From the cell containing the given text, extract its center point as (x, y) coordinate. 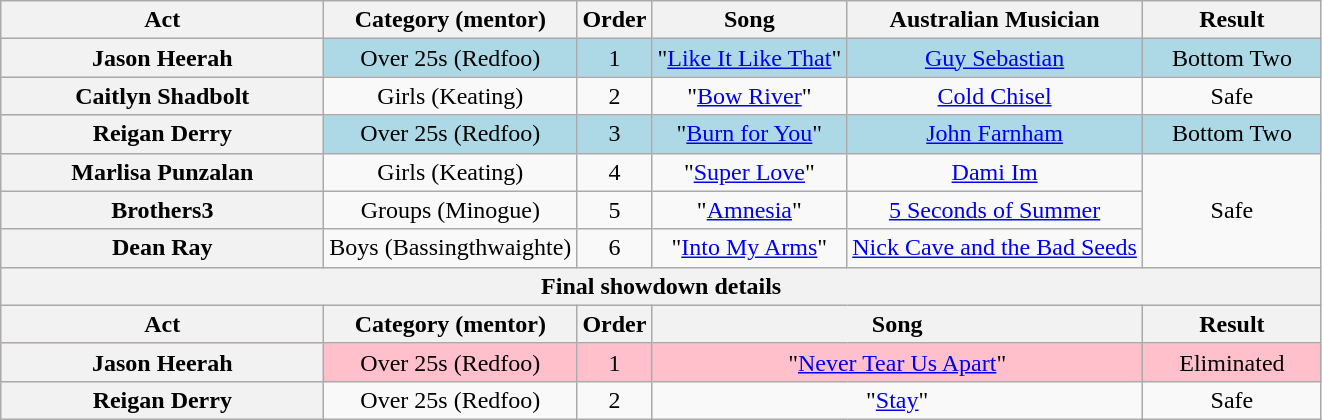
Australian Musician (995, 20)
4 (614, 172)
6 (614, 248)
"Like It Like That" (750, 58)
Cold Chisel (995, 96)
Guy Sebastian (995, 58)
Boys (Bassingthwaighte) (450, 248)
Dami Im (995, 172)
"Bow River" (750, 96)
"Stay" (897, 400)
3 (614, 134)
Groups (Minogue) (450, 210)
Dean Ray (162, 248)
"Super Love" (750, 172)
Nick Cave and the Bad Seeds (995, 248)
"Amnesia" (750, 210)
"Burn for You" (750, 134)
5 Seconds of Summer (995, 210)
"Never Tear Us Apart" (897, 362)
"Into My Arms" (750, 248)
John Farnham (995, 134)
Caitlyn Shadbolt (162, 96)
5 (614, 210)
Brothers3 (162, 210)
Marlisa Punzalan (162, 172)
Eliminated (1232, 362)
Final showdown details (662, 286)
